Locate the cell with the specified text and output its (X, Y) center coordinate. 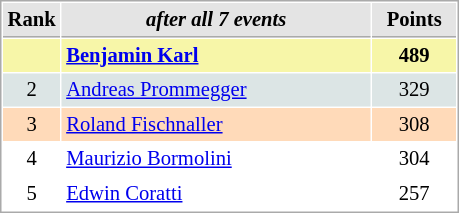
Points (414, 20)
after all 7 events (216, 20)
308 (414, 124)
304 (414, 158)
Rank (32, 20)
Roland Fischnaller (216, 124)
Maurizio Bormolini (216, 158)
Edwin Coratti (216, 194)
Benjamin Karl (216, 56)
5 (32, 194)
329 (414, 90)
257 (414, 194)
3 (32, 124)
2 (32, 90)
489 (414, 56)
Andreas Prommegger (216, 90)
4 (32, 158)
